Pinpoint the cell where the given text exists, returning its [x, y] midpoint coordinate. 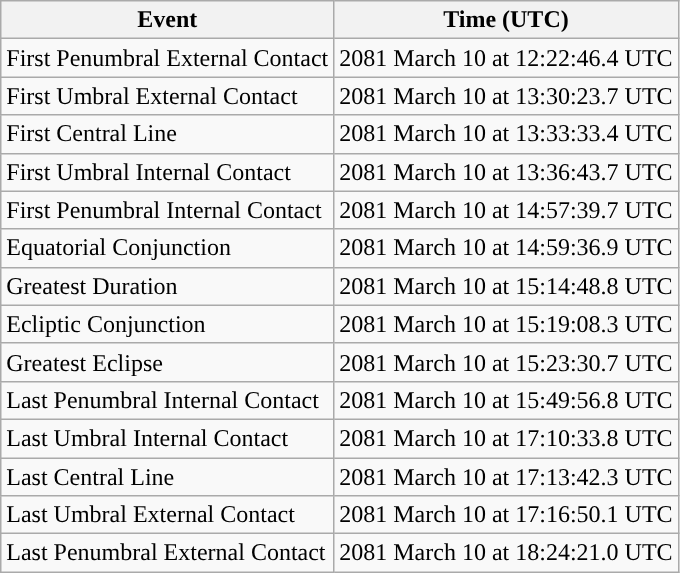
2081 March 10 at 15:19:08.3 UTC [506, 324]
Equatorial Conjunction [168, 248]
Last Umbral Internal Contact [168, 438]
First Umbral External Contact [168, 96]
Ecliptic Conjunction [168, 324]
2081 March 10 at 17:16:50.1 UTC [506, 515]
First Central Line [168, 134]
Time (UTC) [506, 20]
2081 March 10 at 12:22:46.4 UTC [506, 58]
First Penumbral Internal Contact [168, 210]
2081 March 10 at 13:30:23.7 UTC [506, 96]
Last Penumbral Internal Contact [168, 400]
2081 March 10 at 14:59:36.9 UTC [506, 248]
Last Umbral External Contact [168, 515]
Greatest Duration [168, 286]
2081 March 10 at 15:49:56.8 UTC [506, 400]
2081 March 10 at 14:57:39.7 UTC [506, 210]
2081 March 10 at 17:10:33.8 UTC [506, 438]
Greatest Eclipse [168, 362]
2081 March 10 at 13:36:43.7 UTC [506, 172]
2081 March 10 at 13:33:33.4 UTC [506, 134]
Event [168, 20]
2081 March 10 at 15:14:48.8 UTC [506, 286]
Last Central Line [168, 477]
2081 March 10 at 17:13:42.3 UTC [506, 477]
2081 March 10 at 18:24:21.0 UTC [506, 553]
Last Penumbral External Contact [168, 553]
First Umbral Internal Contact [168, 172]
First Penumbral External Contact [168, 58]
2081 March 10 at 15:23:30.7 UTC [506, 362]
